Extract the (X, Y) coordinate from the center of the cell holding the provided text.  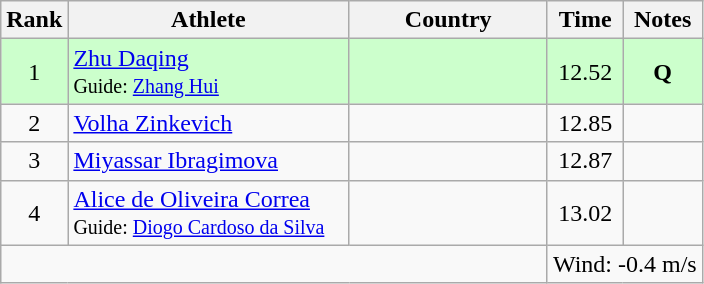
Time (584, 20)
Country (448, 20)
Alice de Oliveira CorreaGuide: Diogo Cardoso da Silva (208, 212)
Athlete (208, 20)
1 (34, 72)
12.52 (584, 72)
Rank (34, 20)
Wind: -0.4 m/s (624, 264)
Miyassar Ibragimova (208, 161)
2 (34, 123)
13.02 (584, 212)
4 (34, 212)
Notes (662, 20)
Q (662, 72)
12.85 (584, 123)
Volha Zinkevich (208, 123)
3 (34, 161)
12.87 (584, 161)
Zhu DaqingGuide: Zhang Hui (208, 72)
